Provide the [X, Y] coordinate of the cell's center where the given text is located.  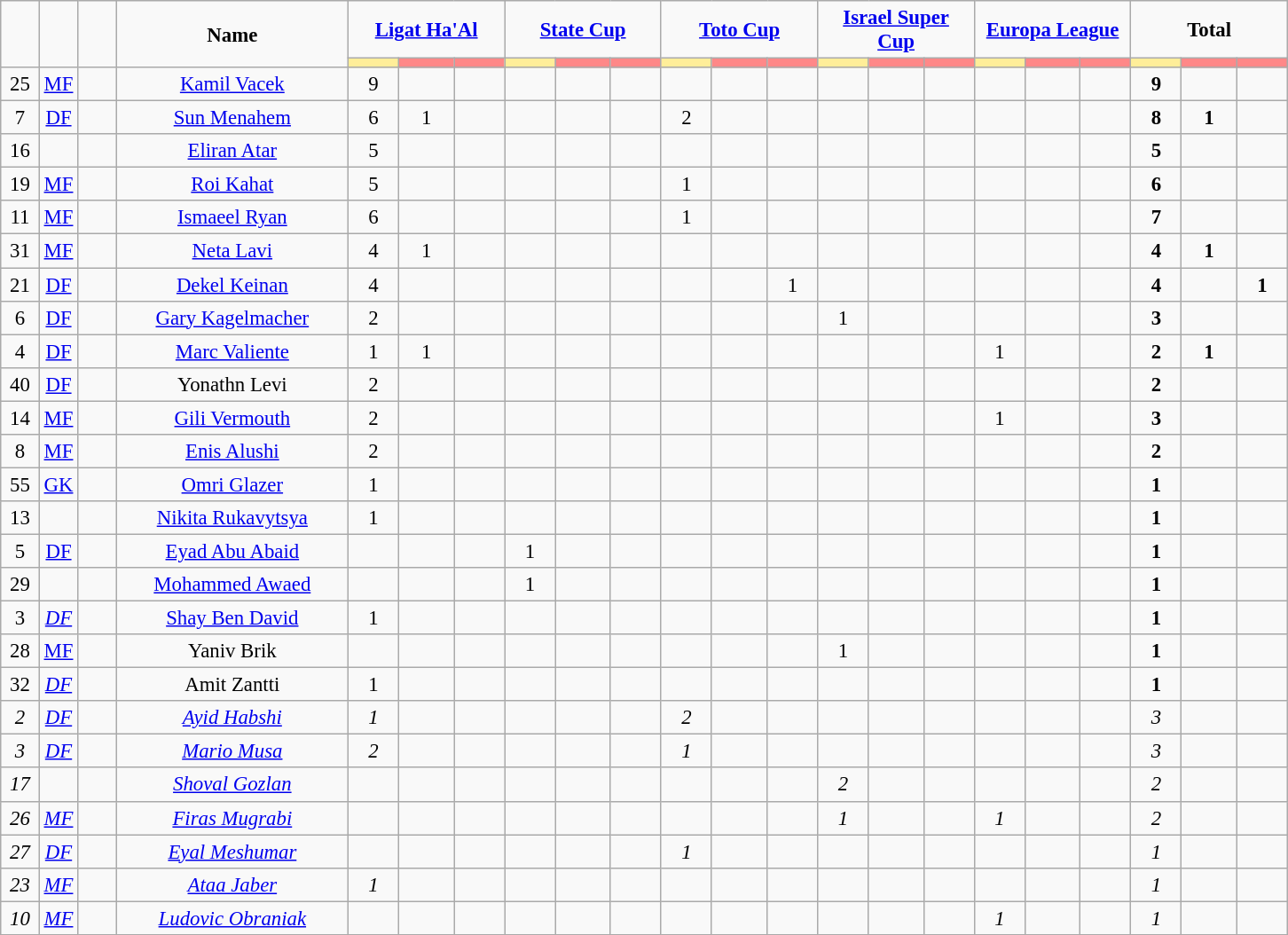
Eliran Atar [232, 151]
Total [1210, 30]
Ismaeel Ryan [232, 217]
Europa League [1052, 30]
Dekel Keinan [232, 285]
Ligat Ha'Al [426, 30]
State Cup [583, 30]
Ayid Habshi [232, 718]
Name [232, 34]
28 [20, 651]
13 [20, 518]
17 [20, 785]
Yaniv Brik [232, 651]
Mohammed Awaed [232, 585]
Mario Musa [232, 751]
55 [20, 484]
Gary Kagelmacher [232, 318]
29 [20, 585]
10 [20, 918]
31 [20, 251]
19 [20, 185]
GK [59, 484]
Roi Kahat [232, 185]
Yonathn Levi [232, 384]
14 [20, 418]
Gili Vermouth [232, 418]
26 [20, 818]
Israel Super Cup [896, 30]
Omri Glazer [232, 484]
Toto Cup [739, 30]
32 [20, 685]
Eyal Meshumar [232, 852]
Enis Alushi [232, 452]
Firas Mugrabi [232, 818]
Kamil Vacek [232, 84]
21 [20, 285]
Shoval Gozlan [232, 785]
16 [20, 151]
Shay Ben David [232, 618]
Ataa Jaber [232, 884]
Eyad Abu Abaid [232, 551]
Marc Valiente [232, 351]
Neta Lavi [232, 251]
25 [20, 84]
11 [20, 217]
Sun Menahem [232, 118]
Ludovic Obraniak [232, 918]
Amit Zantti [232, 685]
27 [20, 852]
23 [20, 884]
40 [20, 384]
Nikita Rukavytsya [232, 518]
